For the text-containing cell, return its midpoint in (X, Y) coordinate format. 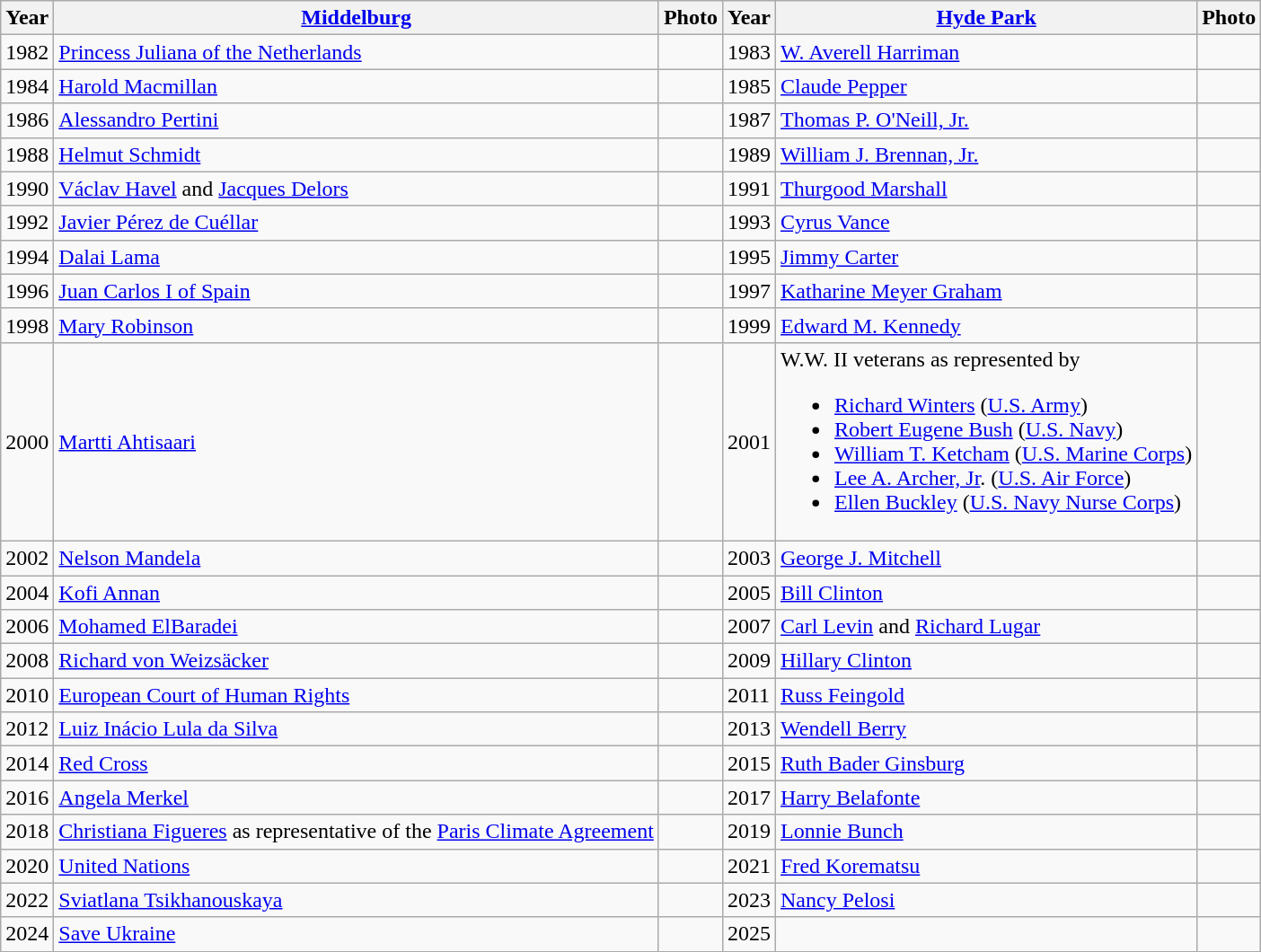
2013 (749, 729)
Angela Merkel (357, 798)
2012 (27, 729)
Luiz Inácio Lula da Silva (357, 729)
Nancy Pelosi (986, 900)
W. Averell Harriman (986, 52)
2002 (27, 558)
Martti Ahtisaari (357, 442)
Princess Juliana of the Netherlands (357, 52)
Jimmy Carter (986, 257)
2010 (27, 695)
2006 (27, 627)
1996 (27, 291)
Hyde Park (986, 18)
Mary Robinson (357, 325)
2001 (749, 442)
1995 (749, 257)
Richard von Weizsäcker (357, 661)
Helmut Schmidt (357, 154)
1985 (749, 86)
Juan Carlos I of Spain (357, 291)
2018 (27, 832)
Harold Macmillan (357, 86)
Harry Belafonte (986, 798)
1993 (749, 223)
1984 (27, 86)
2017 (749, 798)
2025 (749, 934)
2014 (27, 763)
1987 (749, 120)
Thomas P. O'Neill, Jr. (986, 120)
Katharine Meyer Graham (986, 291)
2021 (749, 866)
2015 (749, 763)
2007 (749, 627)
Christiana Figueres as representative of the Paris Climate Agreement (357, 832)
1990 (27, 189)
William J. Brennan, Jr. (986, 154)
1988 (27, 154)
Sviatlana Tsikhanouskaya (357, 900)
1989 (749, 154)
Alessandro Pertini (357, 120)
Nelson Mandela (357, 558)
1983 (749, 52)
1994 (27, 257)
2003 (749, 558)
2009 (749, 661)
George J. Mitchell (986, 558)
2011 (749, 695)
1986 (27, 120)
2023 (749, 900)
2016 (27, 798)
Dalai Lama (357, 257)
2005 (749, 592)
1992 (27, 223)
Václav Havel and Jacques Delors (357, 189)
1982 (27, 52)
2000 (27, 442)
Bill Clinton (986, 592)
2020 (27, 866)
Ruth Bader Ginsburg (986, 763)
Claude Pepper (986, 86)
Kofi Annan (357, 592)
Fred Korematsu (986, 866)
2008 (27, 661)
United Nations (357, 866)
Wendell Berry (986, 729)
Lonnie Bunch (986, 832)
Middelburg (357, 18)
1998 (27, 325)
2004 (27, 592)
Thurgood Marshall (986, 189)
European Court of Human Rights (357, 695)
Russ Feingold (986, 695)
Mohamed ElBaradei (357, 627)
1997 (749, 291)
1991 (749, 189)
Save Ukraine (357, 934)
Carl Levin and Richard Lugar (986, 627)
Hillary Clinton (986, 661)
Edward M. Kennedy (986, 325)
Javier Pérez de Cuéllar (357, 223)
Cyrus Vance (986, 223)
1999 (749, 325)
Red Cross (357, 763)
2019 (749, 832)
2024 (27, 934)
2022 (27, 900)
